Capture the cell that displays the provided text and extract its [x, y] central coordinate. 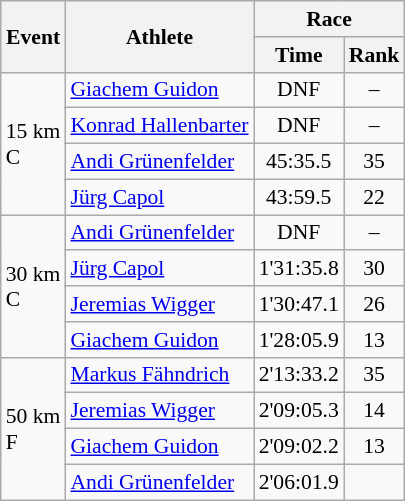
Markus Fähndrich [159, 375]
2'09:02.2 [299, 447]
43:59.5 [299, 197]
22 [374, 197]
2'06:01.9 [299, 482]
Event [34, 36]
14 [374, 411]
Athlete [159, 36]
1'28:05.9 [299, 340]
Time [299, 55]
30 [374, 269]
2'09:05.3 [299, 411]
26 [374, 304]
Rank [374, 55]
1'31:35.8 [299, 269]
30 km C [34, 286]
15 km C [34, 143]
2'13:33.2 [299, 375]
1'30:47.1 [299, 304]
Konrad Hallenbarter [159, 126]
45:35.5 [299, 162]
50 km F [34, 428]
Race [330, 19]
